Scan for the cell matching the given text and deliver its [x, y] coordinate at center. 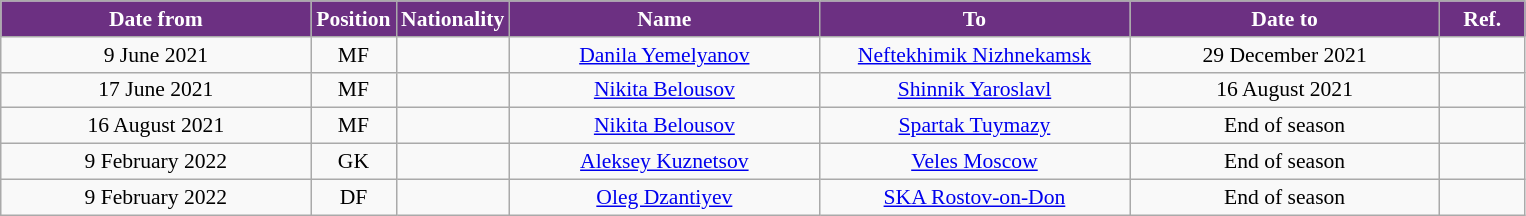
17 June 2021 [156, 90]
Date from [156, 19]
Aleksey Kuznetsov [664, 162]
To [974, 19]
SKA Rostov-on-Don [974, 197]
Oleg Dzantiyev [664, 197]
Veles Moscow [974, 162]
Name [664, 19]
Nationality [452, 19]
GK [354, 162]
Date to [1285, 19]
Danila Yemelyanov [664, 55]
DF [354, 197]
9 June 2021 [156, 55]
Spartak Tuymazy [974, 126]
29 December 2021 [1285, 55]
Shinnik Yaroslavl [974, 90]
Neftekhimik Nizhnekamsk [974, 55]
Ref. [1482, 19]
Position [354, 19]
